Identify which cell holds the provided text, then report its [X, Y] central coordinate. 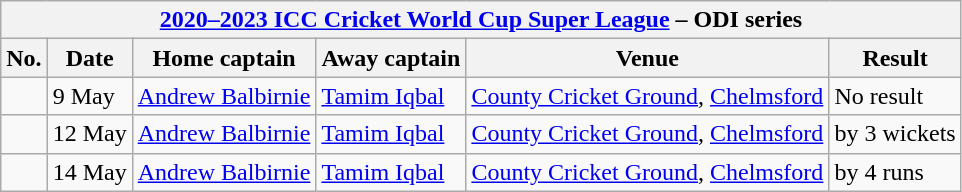
No. [24, 58]
Date [90, 58]
12 May [90, 134]
No result [895, 96]
Result [895, 58]
14 May [90, 172]
9 May [90, 96]
by 3 wickets [895, 134]
by 4 runs [895, 172]
Home captain [224, 58]
2020–2023 ICC Cricket World Cup Super League – ODI series [481, 20]
Venue [648, 58]
Away captain [391, 58]
